Capture the cell that displays the provided text and extract its [X, Y] central coordinate. 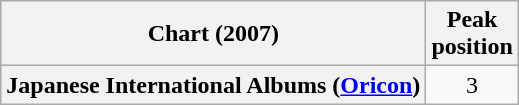
Japanese International Albums (Oricon) [214, 85]
Chart (2007) [214, 34]
Peakposition [472, 34]
3 [472, 85]
